Find where the given text appears and provide that cell's center as (x, y) coordinate. 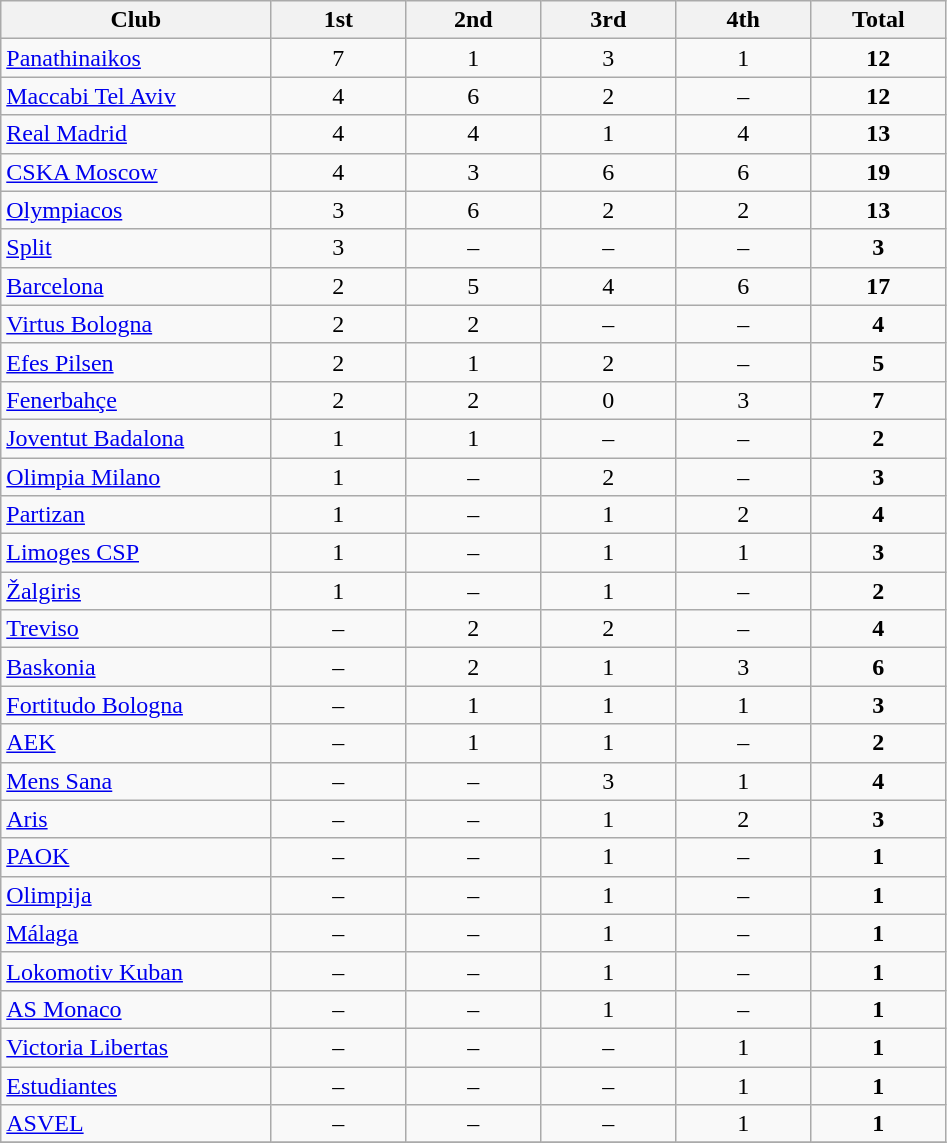
Efes Pilsen (136, 362)
Total (878, 20)
Málaga (136, 933)
Lokomotiv Kuban (136, 971)
Treviso (136, 629)
2nd (474, 20)
Victoria Libertas (136, 1047)
Fenerbahçe (136, 400)
AEK (136, 743)
Maccabi Tel Aviv (136, 96)
Real Madrid (136, 134)
1st (338, 20)
Joventut Badalona (136, 438)
3rd (608, 20)
Virtus Bologna (136, 324)
Baskonia (136, 667)
Olympiacos (136, 210)
Panathinaikos (136, 58)
Aris (136, 819)
CSKA Moscow (136, 172)
Žalgiris (136, 591)
ASVEL (136, 1124)
0 (608, 400)
4th (744, 20)
Mens Sana (136, 781)
Club (136, 20)
Olimpija (136, 895)
Estudiantes (136, 1085)
17 (878, 286)
19 (878, 172)
AS Monaco (136, 1009)
Olimpia Milano (136, 477)
Limoges CSP (136, 553)
Split (136, 248)
Barcelona (136, 286)
Partizan (136, 515)
PAOK (136, 857)
Fortitudo Bologna (136, 705)
